Return the [X, Y] coordinate for the center point of the cell that contains the specified text.  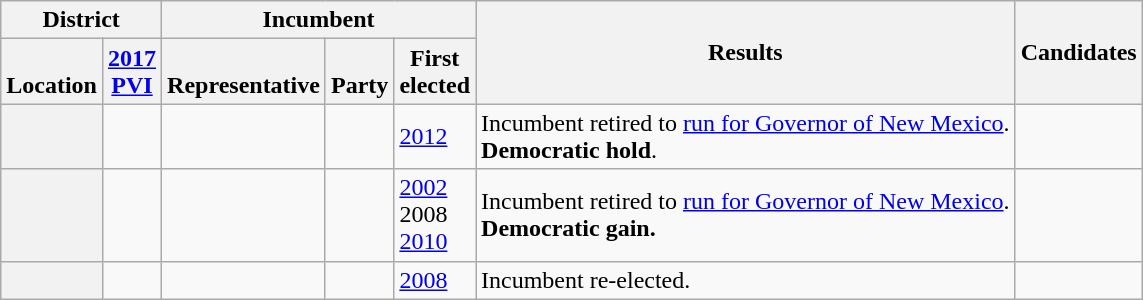
Representative [244, 72]
Candidates [1078, 52]
Incumbent retired to run for Governor of New Mexico.Democratic hold. [746, 136]
Location [52, 72]
2008 [435, 280]
Incumbent re-elected. [746, 280]
Party [359, 72]
District [82, 20]
Firstelected [435, 72]
20022008 2010 [435, 215]
Results [746, 52]
2012 [435, 136]
Incumbent [319, 20]
Incumbent retired to run for Governor of New Mexico.Democratic gain. [746, 215]
2017PVI [132, 72]
